Identify which cell holds the provided text, then report its [x, y] central coordinate. 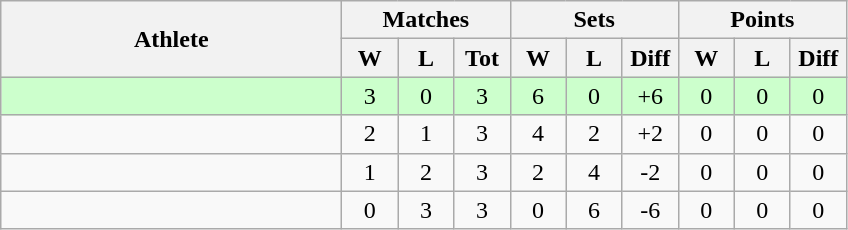
Sets [594, 20]
Matches [426, 20]
-6 [650, 210]
+6 [650, 96]
-2 [650, 172]
Tot [482, 58]
Points [762, 20]
+2 [650, 134]
Athlete [172, 39]
